Locate the cell with the specified text and output its [x, y] center coordinate. 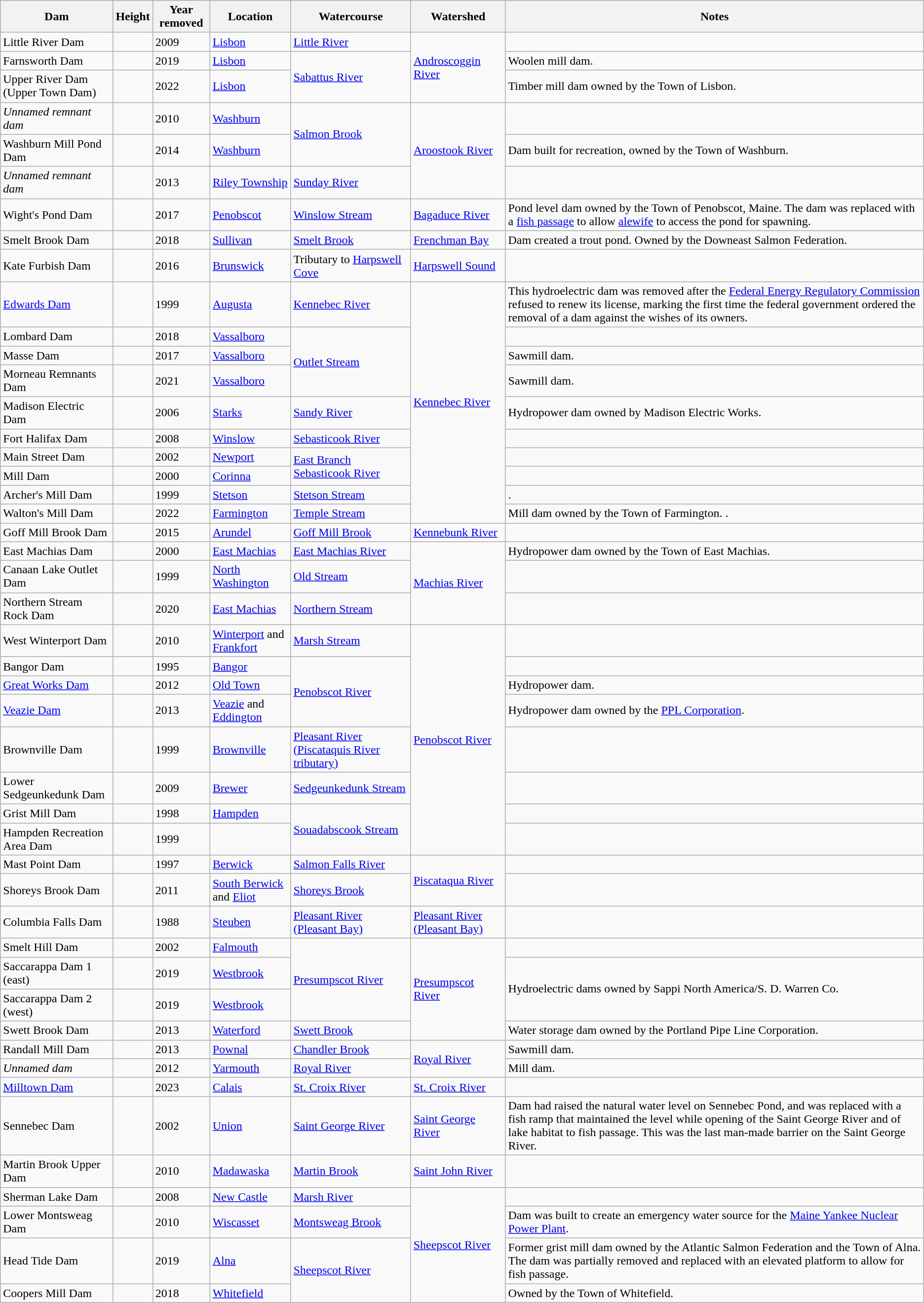
Unnamed dam [57, 1068]
Mast Point Dam [57, 865]
Calais [250, 1087]
Morneau Remnants Dam [57, 381]
Coopers Mill Dam [57, 1293]
Pleasant River (Piscataquis River tributary) [350, 750]
Winslow Stream [350, 214]
Lower Sedgeunkedunk Dam [57, 788]
Shoreys Brook Dam [57, 890]
Mill dam. [715, 1068]
Bagaduce River [458, 214]
Veazie and Eddington [250, 710]
Smelt Brook [350, 240]
Machias River [458, 583]
Water storage dam owned by the Portland Pipe Line Corporation. [715, 1030]
Saint John River [458, 1171]
Winterport and Frankfort [250, 641]
Veazie Dam [57, 710]
Madison Electric Dam [57, 413]
Columbia Falls Dam [57, 922]
West Winterport Dam [57, 641]
Kennebunk River [458, 532]
Randall Mill Dam [57, 1049]
Milltown Dam [57, 1087]
2015 [181, 532]
Height [133, 17]
Whitefield [250, 1293]
Sandy River [350, 413]
2020 [181, 608]
Notes [715, 17]
Sebasticook River [350, 438]
Canaan Lake Outlet Dam [57, 577]
Sullivan [250, 240]
Corinna [250, 476]
Kate Furbish Dam [57, 266]
Grist Mill Dam [57, 814]
Smelt Hill Dam [57, 948]
Temple Stream [350, 513]
1997 [181, 865]
Goff Mill Brook [350, 532]
East Machias Dam [57, 551]
Yarmouth [250, 1068]
Dam created a trout pond. Owned by the Downeast Salmon Federation. [715, 240]
Riley Township [250, 183]
North Washington [250, 577]
Sherman Lake Dam [57, 1196]
Newport [250, 457]
Martin Brook [350, 1171]
Shoreys Brook [350, 890]
Goff Mill Brook Dam [57, 532]
Little River [350, 42]
Sabattus River [350, 77]
Edwards Dam [57, 304]
Swett Brook Dam [57, 1030]
Tributary to Harpswell Cove [350, 266]
Head Tide Dam [57, 1261]
Dam built for recreation, owned by the Town of Washburn. [715, 150]
Hydropower dam owned by Madison Electric Works. [715, 413]
Stetson [250, 495]
Brownville Dam [57, 750]
Watershed [458, 17]
2014 [181, 150]
Sennebec Dam [57, 1126]
Main Street Dam [57, 457]
Farmington [250, 513]
Brownville [250, 750]
Penobscot [250, 214]
Old Stream [350, 577]
Swett Brook [350, 1030]
Lombard Dam [57, 336]
Starks [250, 413]
Union [250, 1126]
Brewer [250, 788]
Lower Montsweag Dam [57, 1223]
East Machias River [350, 551]
Upper River Dam (Upper Town Dam) [57, 86]
Hampden [250, 814]
Wiscasset [250, 1223]
2011 [181, 890]
Hydropower dam. [715, 685]
Frenchman Bay [458, 240]
Hydroelectric dams owned by Sappi North America/S. D. Warren Co. [715, 989]
Little River Dam [57, 42]
East Branch Sebasticook River [350, 467]
Pond level dam owned by the Town of Penobscot, Maine. The dam was replaced with a fish passage to allow alewife to access the pond for spawning. [715, 214]
Dam [57, 17]
Hydropower dam owned by the Town of East Machias. [715, 551]
Location [250, 17]
Masse Dam [57, 355]
Sedgeunkedunk Stream [350, 788]
Steuben [250, 922]
Salmon Brook [350, 134]
Hampden Recreation Area Dam [57, 839]
Marsh Stream [350, 641]
1988 [181, 922]
Bangor Dam [57, 666]
Mill Dam [57, 476]
Alna [250, 1261]
Woolen mill dam. [715, 61]
Stetson Stream [350, 495]
Wight's Pond Dam [57, 214]
. [715, 495]
Farnsworth Dam [57, 61]
Pownal [250, 1049]
Timber mill dam owned by the Town of Lisbon. [715, 86]
Outlet Stream [350, 361]
Arundel [250, 532]
Archer's Mill Dam [57, 495]
Martin Brook Upper Dam [57, 1171]
Brunswick [250, 266]
Androscoggin River [458, 67]
Sunday River [350, 183]
Waterford [250, 1030]
Old Town [250, 685]
Harpswell Sound [458, 266]
Hydropower dam owned by the PPL Corporation. [715, 710]
2021 [181, 381]
Year removed [181, 17]
Saccarappa Dam 2 (west) [57, 1005]
Berwick [250, 865]
Piscataqua River [458, 881]
1995 [181, 666]
Salmon Falls River [350, 865]
South Berwick and Eliot [250, 890]
Walton's Mill Dam [57, 513]
Washburn Mill Pond Dam [57, 150]
Dam was built to create an emergency water source for the Maine Yankee Nuclear Power Plant. [715, 1223]
Saccarappa Dam 1 (east) [57, 973]
Northern Stream Rock Dam [57, 608]
Madawaska [250, 1171]
Aroostook River [458, 150]
2006 [181, 413]
Montsweag Brook [350, 1223]
Watercourse [350, 17]
Falmouth [250, 948]
Marsh River [350, 1196]
1998 [181, 814]
Chandler Brook [350, 1049]
Owned by the Town of Whitefield. [715, 1293]
New Castle [250, 1196]
Smelt Brook Dam [57, 240]
Bangor [250, 666]
Mill dam owned by the Town of Farmington. . [715, 513]
Fort Halifax Dam [57, 438]
Winslow [250, 438]
Souadabscook Stream [350, 829]
Great Works Dam [57, 685]
2023 [181, 1087]
2016 [181, 266]
Northern Stream [350, 608]
Augusta [250, 304]
